Detect which cell encompasses the target text, then output its [x, y] center coordinate. 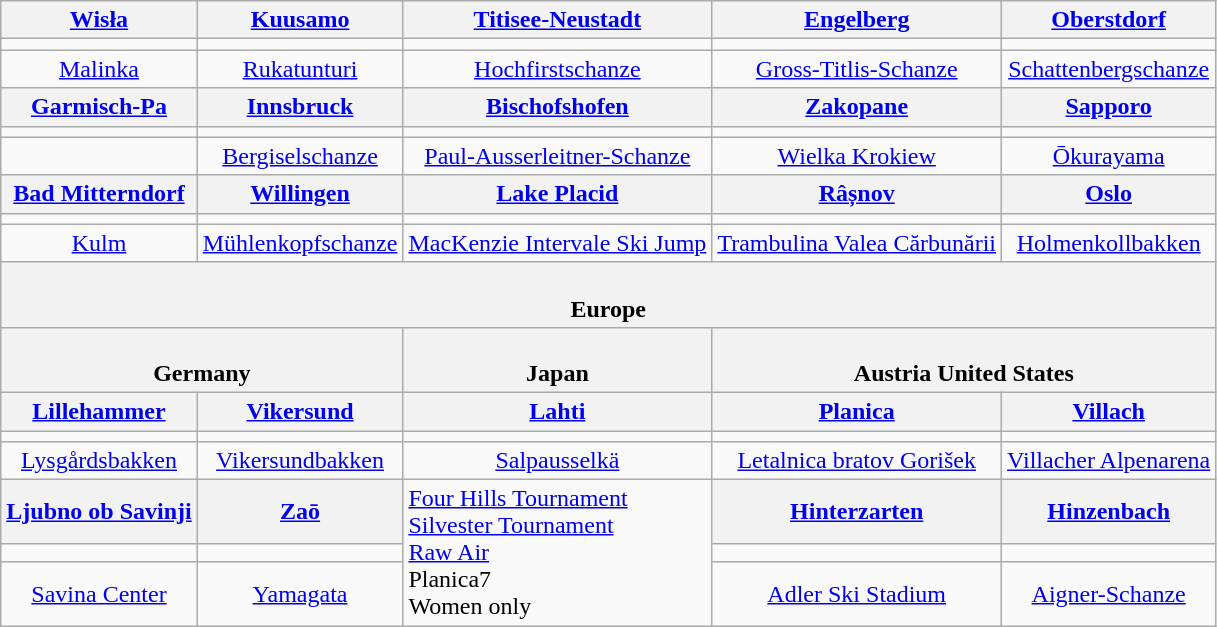
Japan [558, 360]
Salpausselkä [558, 461]
Hinzenbach [1109, 512]
Kuusamo [300, 20]
Garmisch-Pa [99, 107]
Zaō [300, 512]
Letalnica bratov Gorišek [857, 461]
Lahti [558, 411]
Paul-Ausserleitner-Schanze [558, 156]
Hochfirstschanze [558, 69]
Sapporo [1109, 107]
Wielka Krokiew [857, 156]
Râșnov [857, 194]
MacKenzie Intervale Ski Jump [558, 243]
Oberstdorf [1109, 20]
Bischofshofen [558, 107]
Zakopane [857, 107]
Trambulina Valea Cărbunării [857, 243]
Savina Center [99, 594]
Bergiselschanze [300, 156]
Schattenbergschanze [1109, 69]
Kulm [99, 243]
Villach [1109, 411]
Lake Placid [558, 194]
Innsbruck [300, 107]
Vikersundbakken [300, 461]
Europe [608, 294]
Bad Mitterndorf [99, 194]
Oslo [1109, 194]
Ljubno ob Savinji [99, 512]
Vikersund [300, 411]
Willingen [300, 194]
Mühlenkopfschanze [300, 243]
Villacher Alpenarena [1109, 461]
Planica [857, 411]
Ōkurayama [1109, 156]
Four Hills Tournament Silvester Tournament Raw Air Planica7 Women only [558, 553]
Engelberg [857, 20]
Yamagata [300, 594]
Gross-Titlis-Schanze [857, 69]
Holmenkollbakken [1109, 243]
Germany [202, 360]
Titisee-Neustadt [558, 20]
Adler Ski Stadium [857, 594]
Hinterzarten [857, 512]
Lysgårdsbakken [99, 461]
Aigner-Schanze [1109, 594]
Wisła [99, 20]
Malinka [99, 69]
Lillehammer [99, 411]
Austria United States [964, 360]
Rukatunturi [300, 69]
